Pinpoint the cell where the given text exists, returning its (X, Y) midpoint coordinate. 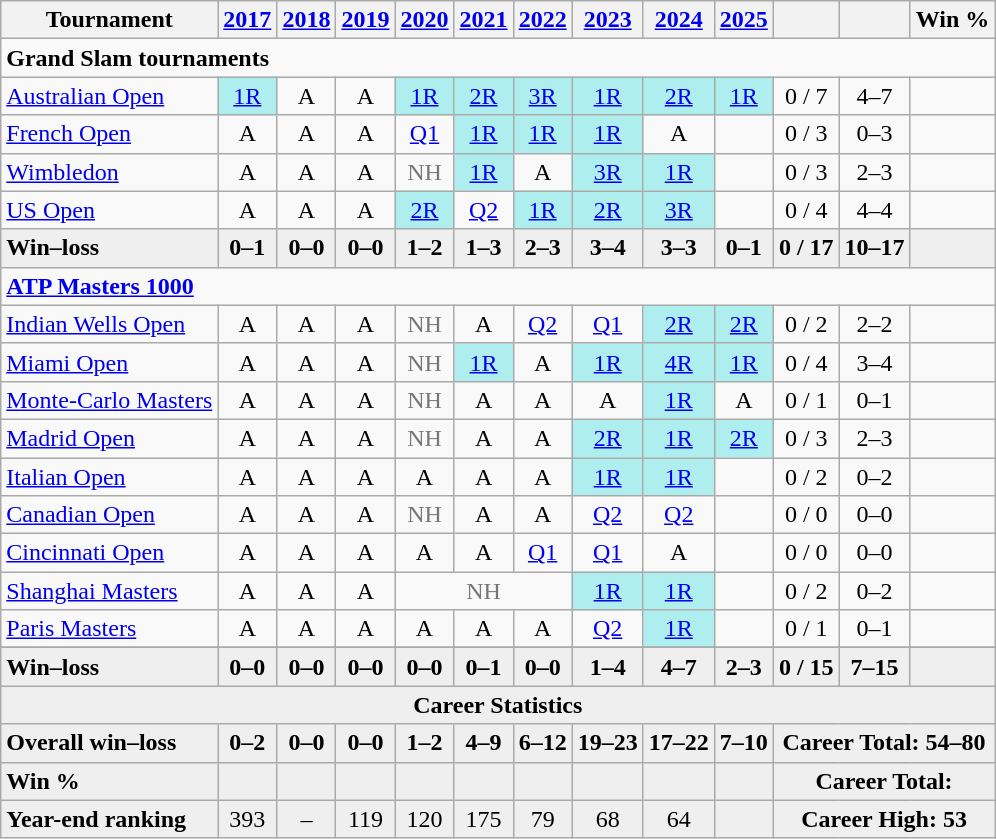
1–4 (608, 667)
Shanghai Masters (110, 591)
0 / 15 (806, 667)
2017 (248, 20)
French Open (110, 134)
4R (678, 362)
0–3 (874, 134)
Overall win–loss (110, 743)
– (306, 819)
79 (542, 819)
17–22 (678, 743)
Career Statistics (498, 705)
Madrid Open (110, 438)
6–12 (542, 743)
Grand Slam tournaments (498, 58)
0 / 7 (806, 96)
Indian Wells Open (110, 324)
68 (608, 819)
7–10 (744, 743)
19–23 (608, 743)
64 (678, 819)
Italian Open (110, 477)
Monte-Carlo Masters (110, 400)
Miami Open (110, 362)
Year-end ranking (110, 819)
Career Total: (884, 781)
3–3 (678, 248)
2021 (484, 20)
2–2 (874, 324)
Paris Masters (110, 629)
10–17 (874, 248)
Canadian Open (110, 515)
2020 (424, 20)
119 (366, 819)
2018 (306, 20)
7–15 (874, 667)
393 (248, 819)
0 / 17 (806, 248)
175 (484, 819)
Cincinnati Open (110, 553)
2025 (744, 20)
Career Total: 54–80 (884, 743)
Tournament (110, 20)
120 (424, 819)
2022 (542, 20)
2024 (678, 20)
4–9 (484, 743)
ATP Masters 1000 (498, 286)
2019 (366, 20)
Wimbledon (110, 172)
2023 (608, 20)
4–4 (874, 210)
Career High: 53 (884, 819)
Australian Open (110, 96)
US Open (110, 210)
1–3 (484, 248)
